Scan for the cell matching the given text and deliver its [x, y] coordinate at center. 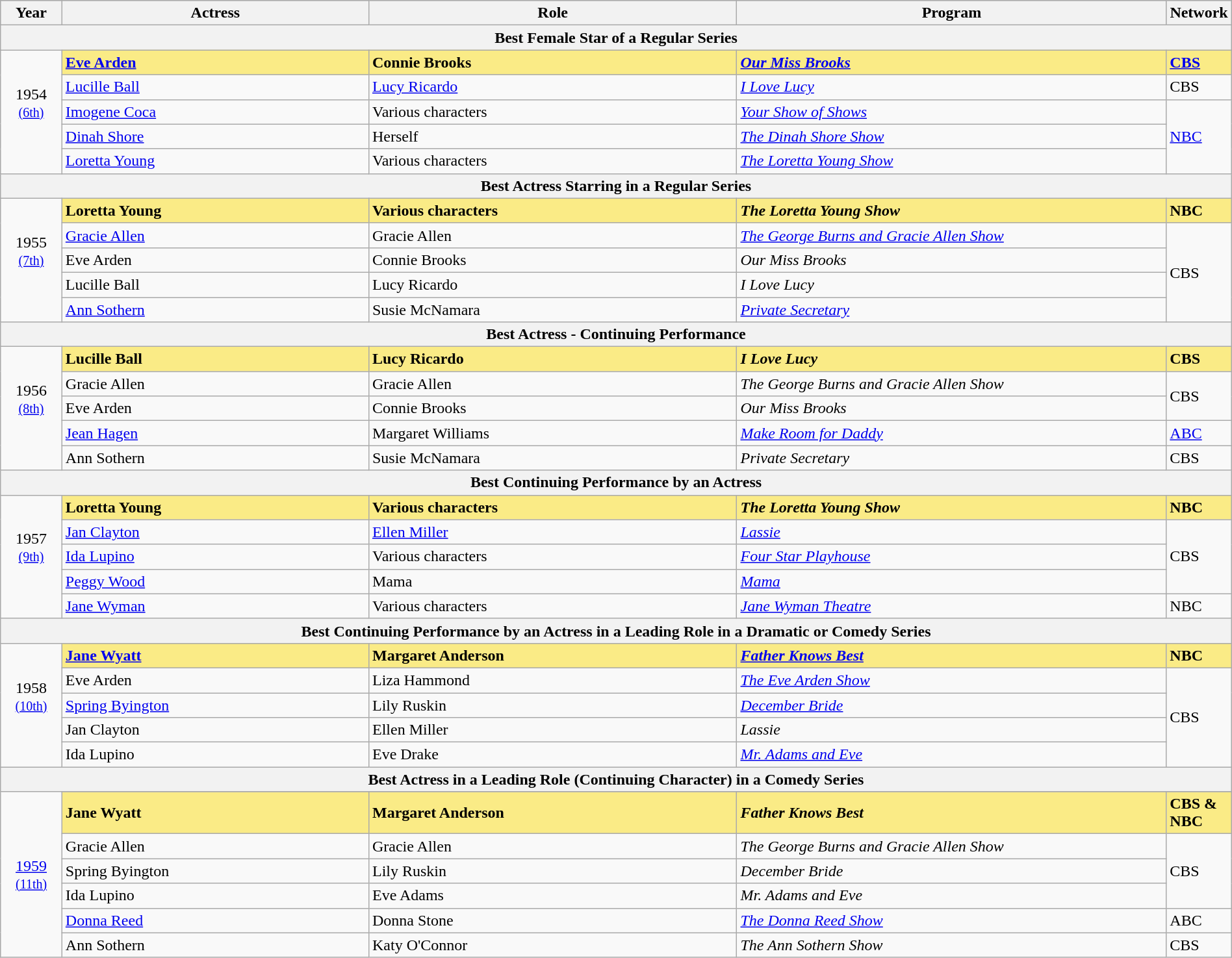
Liza Hammond [552, 680]
1957(9th) [31, 557]
The Dinah Shore Show [951, 136]
Program [951, 13]
Year [31, 13]
Imogene Coca [215, 112]
Best Actress in a Leading Role (Continuing Character) in a Comedy Series [616, 779]
Eve Adams [552, 896]
Role [552, 13]
Herself [552, 136]
Best Actress Starring in a Regular Series [616, 186]
1954(6th) [31, 112]
Network [1199, 13]
CBS & NBC [1199, 813]
Peggy Wood [215, 581]
1956(8th) [31, 409]
1958(10th) [31, 705]
The Eve Arden Show [951, 680]
Actress [215, 13]
The Donna Reed Show [951, 920]
Make Room for Daddy [951, 433]
Eve Drake [552, 755]
Donna Reed [215, 920]
1959(11th) [31, 874]
Best Actress - Continuing Performance [616, 334]
Four Star Playhouse [951, 557]
Katy O'Connor [552, 945]
1955(7th) [31, 260]
Jean Hagen [215, 433]
Donna Stone [552, 920]
Jane Wyman Theatre [951, 606]
Best Continuing Performance by an Actress in a Leading Role in a Dramatic or Comedy Series [616, 631]
The Ann Sothern Show [951, 945]
Best Continuing Performance by an Actress [616, 483]
Best Female Star of a Regular Series [616, 38]
Jane Wyman [215, 606]
Your Show of Shows [951, 112]
Margaret Williams [552, 433]
Dinah Shore [215, 136]
